Capture the cell that displays the provided text and extract its [X, Y] central coordinate. 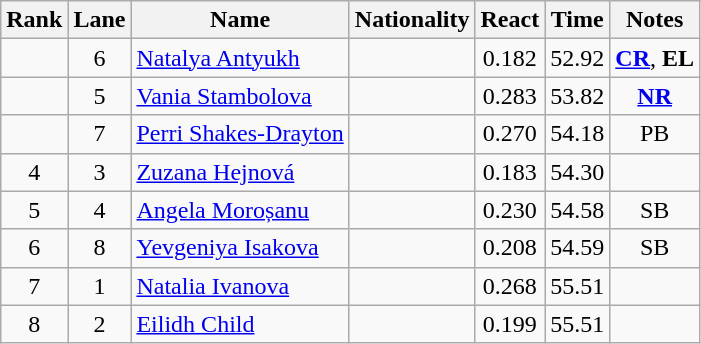
53.82 [578, 96]
2 [100, 324]
Eilidh Child [240, 324]
Natalya Antyukh [240, 58]
Notes [655, 20]
0.230 [510, 210]
Rank [34, 20]
3 [100, 172]
Yevgeniya Isakova [240, 248]
52.92 [578, 58]
CR, EL [655, 58]
React [510, 20]
Natalia Ivanova [240, 286]
Time [578, 20]
0.270 [510, 134]
0.183 [510, 172]
54.30 [578, 172]
0.182 [510, 58]
Perri Shakes-Drayton [240, 134]
Nationality [412, 20]
54.58 [578, 210]
PB [655, 134]
NR [655, 96]
0.268 [510, 286]
0.199 [510, 324]
Name [240, 20]
0.208 [510, 248]
54.59 [578, 248]
Vania Stambolova [240, 96]
1 [100, 286]
54.18 [578, 134]
Lane [100, 20]
Zuzana Hejnová [240, 172]
0.283 [510, 96]
Angela Moroșanu [240, 210]
